From the cell containing the given text, extract its center point as (x, y) coordinate. 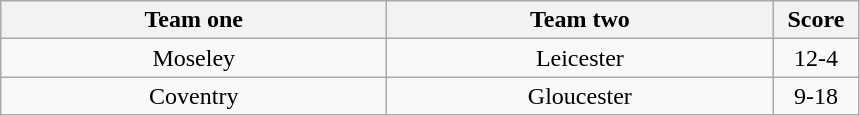
Gloucester (580, 96)
Team two (580, 20)
Team one (194, 20)
Score (816, 20)
9-18 (816, 96)
Coventry (194, 96)
Leicester (580, 58)
12-4 (816, 58)
Moseley (194, 58)
